Return [x, y] of the center of cell containing provided text 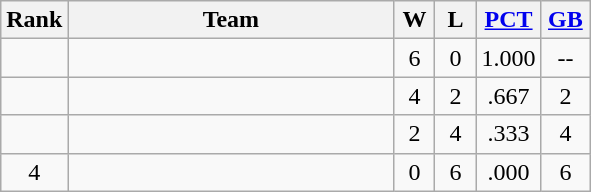
1.000 [508, 58]
GB [566, 20]
.333 [508, 134]
.000 [508, 172]
Rank [34, 20]
Team [231, 20]
L [456, 20]
-- [566, 58]
.667 [508, 96]
W [414, 20]
PCT [508, 20]
